Return the (X, Y) coordinate for the center point of the cell that contains the specified text.  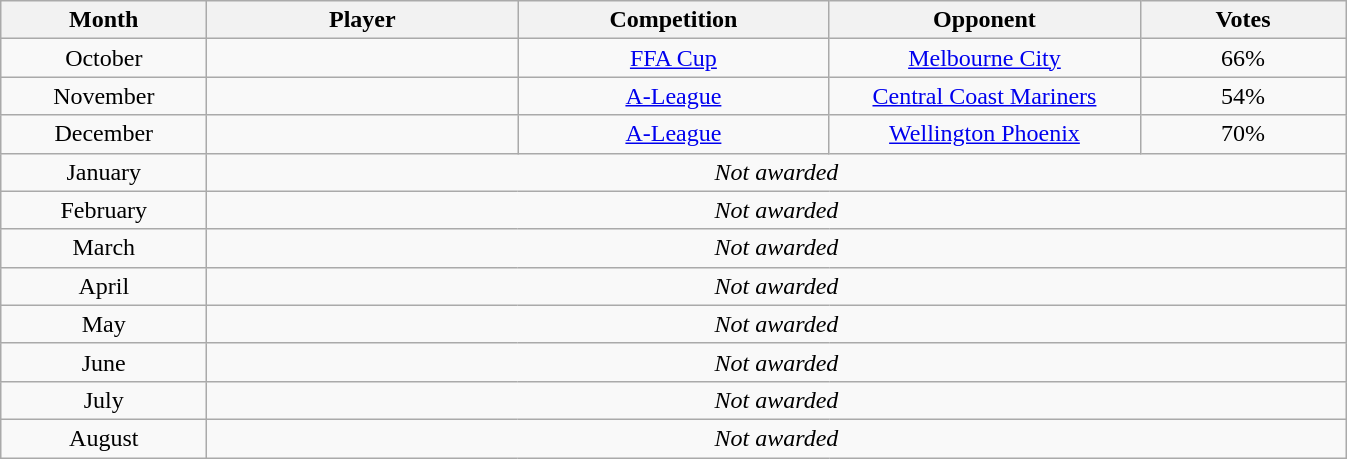
December (104, 134)
54% (1243, 96)
66% (1243, 58)
April (104, 286)
May (104, 324)
June (104, 362)
February (104, 210)
Player (362, 20)
July (104, 400)
Month (104, 20)
Wellington Phoenix (984, 134)
Opponent (984, 20)
Melbourne City (984, 58)
March (104, 248)
January (104, 172)
Central Coast Mariners (984, 96)
Competition (674, 20)
FFA Cup (674, 58)
70% (1243, 134)
October (104, 58)
August (104, 438)
Votes (1243, 20)
November (104, 96)
